From the cell containing the given text, extract its center point as (x, y) coordinate. 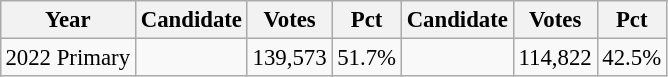
2022 Primary (68, 57)
139,573 (290, 57)
42.5% (632, 57)
114,822 (555, 57)
51.7% (366, 57)
Year (68, 20)
